Output the [x, y] coordinate of the center of the cell containing the given text.  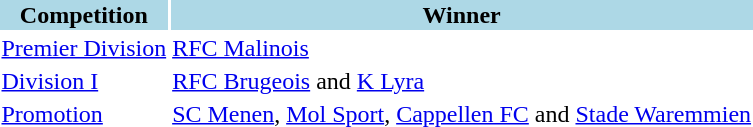
Division I [84, 81]
RFC Malinois [462, 48]
Competition [84, 15]
Winner [462, 15]
RFC Brugeois and K Lyra [462, 81]
Premier Division [84, 48]
